Output the (X, Y) coordinate of the center of the cell containing the given text.  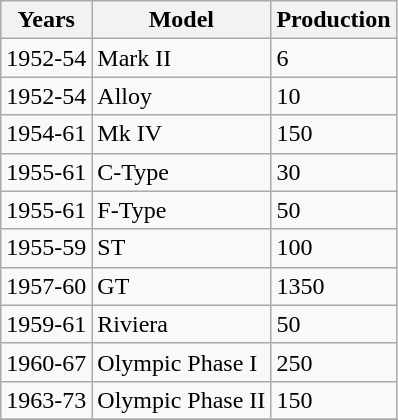
Riviera (182, 324)
100 (334, 248)
1957-60 (46, 286)
6 (334, 58)
Mk IV (182, 134)
Mark II (182, 58)
1959-61 (46, 324)
Production (334, 20)
1955-59 (46, 248)
C-Type (182, 172)
1960-67 (46, 362)
1963-73 (46, 400)
1954-61 (46, 134)
Model (182, 20)
F-Type (182, 210)
10 (334, 96)
Olympic Phase I (182, 362)
Olympic Phase II (182, 400)
Alloy (182, 96)
250 (334, 362)
GT (182, 286)
ST (182, 248)
30 (334, 172)
1350 (334, 286)
Years (46, 20)
